Detect which cell encompasses the target text, then output its (x, y) center coordinate. 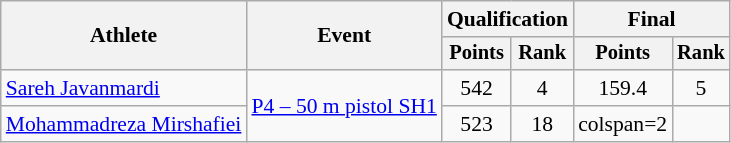
523 (476, 124)
18 (542, 124)
Mohammadreza Mirshafiei (124, 124)
Qualification (508, 19)
Event (344, 36)
colspan=2 (622, 124)
Final (652, 19)
4 (542, 88)
Sareh Javanmardi (124, 88)
P4 – 50 m pistol SH1 (344, 106)
5 (701, 88)
542 (476, 88)
Athlete (124, 36)
159.4 (622, 88)
